Output the (X, Y) coordinate of the center of the cell containing the given text.  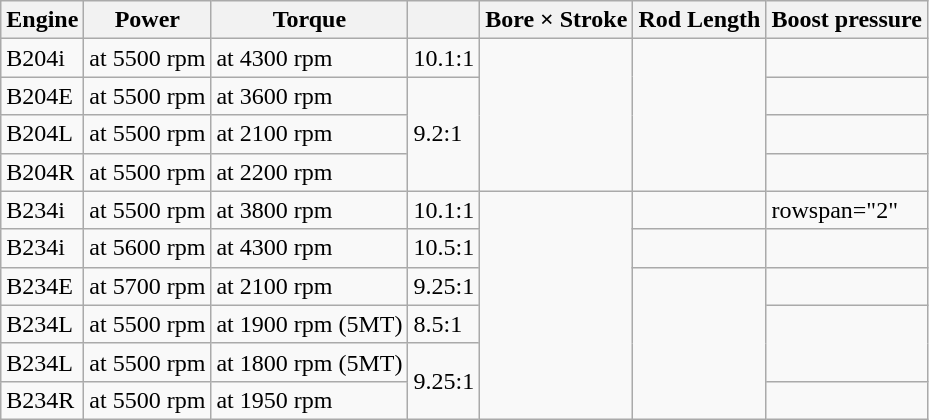
at 3800 rpm (310, 210)
at 3600 rpm (310, 96)
B204L (42, 134)
B204R (42, 172)
at 1900 rpm (5MT) (310, 324)
B234E (42, 286)
at 5600 rpm (148, 248)
B204i (42, 58)
Bore × Stroke (556, 20)
at 2200 rpm (310, 172)
at 5700 rpm (148, 286)
Engine (42, 20)
Rod Length (700, 20)
at 1950 rpm (310, 400)
rowspan="2" (847, 210)
10.5:1 (444, 248)
at 1800 rpm (5MT) (310, 362)
8.5:1 (444, 324)
Boost pressure (847, 20)
Power (148, 20)
B234R (42, 400)
9.2:1 (444, 134)
B204E (42, 96)
Torque (310, 20)
